Output the (x, y) coordinate of the center of the cell containing the given text.  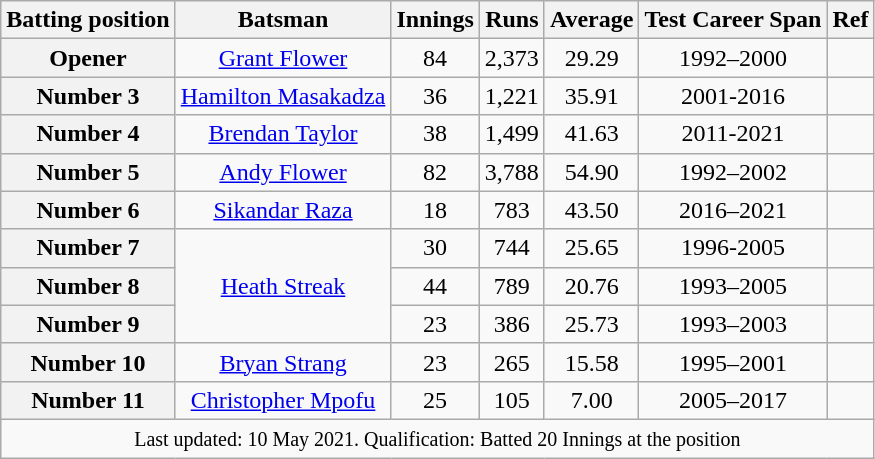
Brendan Taylor (283, 134)
29.29 (592, 58)
Andy Flower (283, 172)
25.73 (592, 324)
789 (512, 286)
2001-2016 (733, 96)
1992–2002 (733, 172)
Batsman (283, 20)
Hamilton Masakadza (283, 96)
38 (435, 134)
3,788 (512, 172)
2,373 (512, 58)
7.00 (592, 400)
2011-2021 (733, 134)
Number 9 (88, 324)
1992–2000 (733, 58)
386 (512, 324)
744 (512, 248)
15.58 (592, 362)
1995–2001 (733, 362)
82 (435, 172)
Number 10 (88, 362)
Batting position (88, 20)
Grant Flower (283, 58)
Innings (435, 20)
Number 5 (88, 172)
Opener (88, 58)
105 (512, 400)
783 (512, 210)
36 (435, 96)
Ref (850, 20)
1,499 (512, 134)
Heath Streak (283, 286)
25 (435, 400)
Bryan Strang (283, 362)
35.91 (592, 96)
Number 3 (88, 96)
Last updated: 10 May 2021. Qualification: Batted 20 Innings at the position (438, 438)
1,221 (512, 96)
Test Career Span (733, 20)
1993–2003 (733, 324)
Number 11 (88, 400)
18 (435, 210)
265 (512, 362)
25.65 (592, 248)
Runs (512, 20)
1993–2005 (733, 286)
Number 4 (88, 134)
Average (592, 20)
Number 6 (88, 210)
2016–2021 (733, 210)
43.50 (592, 210)
Number 7 (88, 248)
30 (435, 248)
41.63 (592, 134)
Christopher Mpofu (283, 400)
Number 8 (88, 286)
1996-2005 (733, 248)
2005–2017 (733, 400)
84 (435, 58)
Sikandar Raza (283, 210)
20.76 (592, 286)
54.90 (592, 172)
44 (435, 286)
